Scan for the cell matching the given text and deliver its [x, y] coordinate at center. 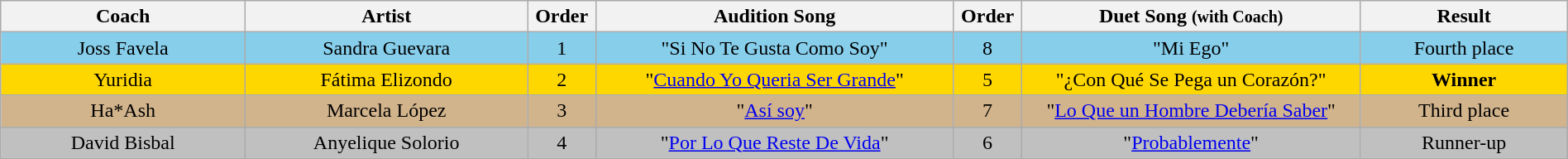
8 [987, 48]
Joss Favela [123, 48]
Fourth place [1464, 48]
"¿Con Qué Se Pega un Corazón?" [1191, 79]
"Mi Ego" [1191, 48]
"Lo Que un Hombre Debería Saber" [1191, 111]
Third place [1464, 111]
7 [987, 111]
Result [1464, 17]
"Cuando Yo Queria Ser Grande" [774, 79]
Coach [123, 17]
"Así soy" [774, 111]
Artist [387, 17]
Yuridia [123, 79]
4 [562, 142]
Duet Song (with Coach) [1191, 17]
Fátima Elizondo [387, 79]
Runner-up [1464, 142]
Winner [1464, 79]
Marcela López [387, 111]
David Bisbal [123, 142]
1 [562, 48]
"Probablemente" [1191, 142]
Sandra Guevara [387, 48]
"Si No Te Gusta Como Soy" [774, 48]
Ha*Ash [123, 111]
2 [562, 79]
"Por Lo Que Reste De Vida" [774, 142]
Audition Song [774, 17]
5 [987, 79]
3 [562, 111]
Anyelique Solorio [387, 142]
6 [987, 142]
